Scan for the cell matching the given text and deliver its (X, Y) coordinate at center. 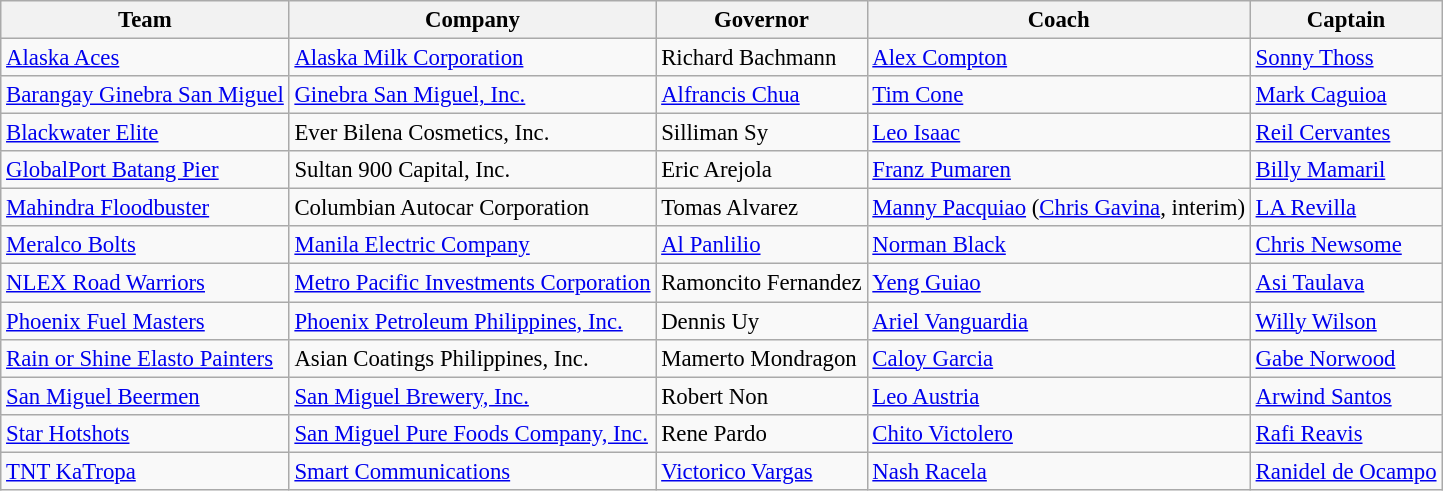
Star Hotshots (145, 433)
Robert Non (762, 396)
Rain or Shine Elasto Painters (145, 358)
Asian Coatings Philippines, Inc. (472, 358)
Victorico Vargas (762, 471)
Phoenix Fuel Masters (145, 321)
Arwind Santos (1346, 396)
Tomas Alvarez (762, 208)
Richard Bachmann (762, 58)
Chris Newsome (1346, 245)
Smart Communications (472, 471)
Captain (1346, 20)
San Miguel Pure Foods Company, Inc. (472, 433)
Norman Black (1058, 245)
Billy Mamaril (1346, 170)
Mark Caguioa (1346, 95)
San Miguel Brewery, Inc. (472, 396)
Yeng Guiao (1058, 283)
Manila Electric Company (472, 245)
Eric Arejola (762, 170)
Leo Isaac (1058, 133)
Columbian Autocar Corporation (472, 208)
Ariel Vanguardia (1058, 321)
Sonny Thoss (1346, 58)
Ginebra San Miguel, Inc. (472, 95)
Asi Taulava (1346, 283)
Barangay Ginebra San Miguel (145, 95)
Rafi Reavis (1346, 433)
Nash Racela (1058, 471)
Mamerto Mondragon (762, 358)
Franz Pumaren (1058, 170)
Team (145, 20)
Coach (1058, 20)
Sultan 900 Capital, Inc. (472, 170)
Ranidel de Ocampo (1346, 471)
NLEX Road Warriors (145, 283)
Willy Wilson (1346, 321)
Company (472, 20)
Silliman Sy (762, 133)
LA Revilla (1346, 208)
Gabe Norwood (1346, 358)
Blackwater Elite (145, 133)
Caloy Garcia (1058, 358)
GlobalPort Batang Pier (145, 170)
Alfrancis Chua (762, 95)
Alaska Milk Corporation (472, 58)
San Miguel Beermen (145, 396)
Alaska Aces (145, 58)
Ever Bilena Cosmetics, Inc. (472, 133)
Dennis Uy (762, 321)
TNT KaTropa (145, 471)
Alex Compton (1058, 58)
Chito Victolero (1058, 433)
Leo Austria (1058, 396)
Manny Pacquiao (Chris Gavina, interim) (1058, 208)
Reil Cervantes (1346, 133)
Governor (762, 20)
Tim Cone (1058, 95)
Ramoncito Fernandez (762, 283)
Meralco Bolts (145, 245)
Al Panlilio (762, 245)
Phoenix Petroleum Philippines, Inc. (472, 321)
Mahindra Floodbuster (145, 208)
Rene Pardo (762, 433)
Metro Pacific Investments Corporation (472, 283)
